From the cell containing the given text, extract its center point as [x, y] coordinate. 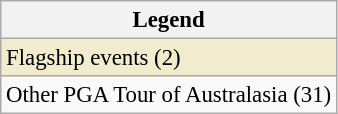
Other PGA Tour of Australasia (31) [169, 95]
Flagship events (2) [169, 58]
Legend [169, 20]
